Determine the (x, y) coordinate at the center of the cell enclosing the given text.  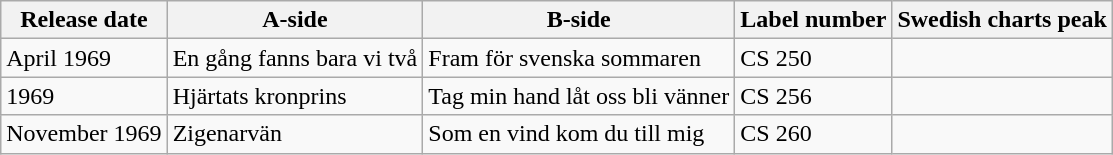
Hjärtats kronprins (295, 96)
Swedish charts peak (1002, 20)
B-side (579, 20)
CS 260 (814, 134)
A-side (295, 20)
1969 (84, 96)
Fram för svenska sommaren (579, 58)
En gång fanns bara vi två (295, 58)
April 1969 (84, 58)
November 1969 (84, 134)
Tag min hand låt oss bli vänner (579, 96)
Label number (814, 20)
CS 256 (814, 96)
Release date (84, 20)
Som en vind kom du till mig (579, 134)
Zigenarvän (295, 134)
CS 250 (814, 58)
